Search for the cell housing the specified text and yield its [x, y] center coordinate. 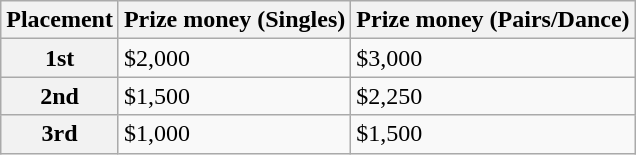
Prize money (Singles) [234, 20]
$2,000 [234, 58]
Placement [60, 20]
Prize money (Pairs/Dance) [493, 20]
$2,250 [493, 96]
$1,000 [234, 134]
1st [60, 58]
2nd [60, 96]
3rd [60, 134]
$3,000 [493, 58]
